For the text-containing cell, return its midpoint in (X, Y) coordinate format. 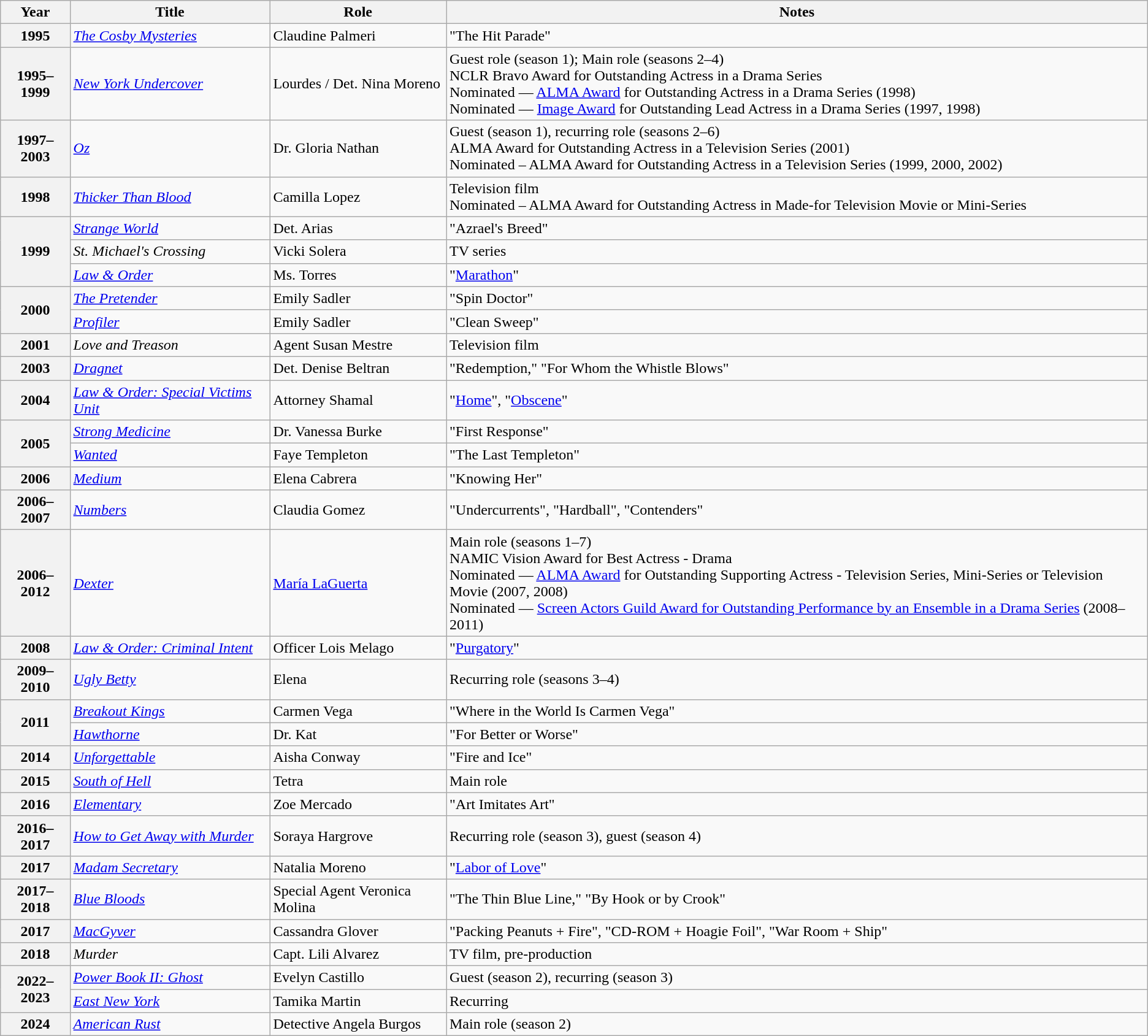
Oz (170, 148)
1995–1999 (36, 83)
Television film (797, 345)
2011 (36, 723)
American Rust (170, 1024)
Evelyn Castillo (358, 978)
2015 (36, 781)
Title (170, 12)
2005 (36, 443)
Claudia Gomez (358, 510)
St. Michael's Crossing (170, 251)
Elena Cabrera (358, 478)
Recurring role (seasons 3–4) (797, 680)
"Redemption," "For Whom the Whistle Blows" (797, 368)
Cassandra Glover (358, 930)
"The Hit Parade" (797, 36)
Year (36, 12)
Tamika Martin (358, 1001)
"First Response" (797, 432)
Hawthorne (170, 734)
Law & Order: Special Victims Unit (170, 400)
How to Get Away with Murder (170, 835)
"Azrael's Breed" (797, 228)
2009–2010 (36, 680)
Notes (797, 12)
Main role (season 2) (797, 1024)
Dragnet (170, 368)
"Packing Peanuts + Fire", "CD-ROM + Hoagie Foil", "War Room + Ship" (797, 930)
Murder (170, 954)
Strong Medicine (170, 432)
Faye Templeton (358, 455)
"For Better or Worse" (797, 734)
Zoe Mercado (358, 804)
Strange World (170, 228)
Det. Denise Beltran (358, 368)
Recurring role (season 3), guest (season 4) (797, 835)
2016 (36, 804)
"Where in the World Is Carmen Vega" (797, 711)
Role (358, 12)
Unforgettable (170, 758)
"Purgatory" (797, 648)
Elena (358, 680)
Dr. Kat (358, 734)
"The Thin Blue Line," "By Hook or by Crook" (797, 899)
2017–2018 (36, 899)
Det. Arias (358, 228)
2001 (36, 345)
Thicker Than Blood (170, 196)
2004 (36, 400)
Capt. Lili Alvarez (358, 954)
"Art Imitates Art" (797, 804)
Natalia Moreno (358, 867)
Soraya Hargrove (358, 835)
Carmen Vega (358, 711)
Dr. Vanessa Burke (358, 432)
"Spin Doctor" (797, 298)
1999 (36, 251)
Medium (170, 478)
"Marathon" (797, 275)
Law & Order: Criminal Intent (170, 648)
2003 (36, 368)
2018 (36, 954)
"Labor of Love" (797, 867)
Dr. Gloria Nathan (358, 148)
Guest (season 2), recurring (season 3) (797, 978)
2016–2017 (36, 835)
Special Agent Veronica Molina (358, 899)
Breakout Kings (170, 711)
1995 (36, 36)
Wanted (170, 455)
TV film, pre-production (797, 954)
TV series (797, 251)
Power Book II: Ghost (170, 978)
The Pretender (170, 298)
"Undercurrents", "Hardball", "Contenders" (797, 510)
East New York (170, 1001)
Aisha Conway (358, 758)
Tetra (358, 781)
"Clean Sweep" (797, 321)
The Cosby Mysteries (170, 36)
María LaGuerta (358, 583)
Officer Lois Melago (358, 648)
"Knowing Her" (797, 478)
2024 (36, 1024)
Recurring (797, 1001)
South of Hell (170, 781)
Ugly Betty (170, 680)
Ms. Torres (358, 275)
2022–2023 (36, 989)
New York Undercover (170, 83)
Camilla Lopez (358, 196)
Lourdes / Det. Nina Moreno (358, 83)
2006–2007 (36, 510)
Blue Bloods (170, 899)
"The Last Templeton" (797, 455)
2006–2012 (36, 583)
"Fire and Ice" (797, 758)
Love and Treason (170, 345)
Detective Angela Burgos (358, 1024)
Law & Order (170, 275)
1997–2003 (36, 148)
Vicki Solera (358, 251)
Numbers (170, 510)
2014 (36, 758)
Television filmNominated – ALMA Award for Outstanding Actress in Made-for Television Movie or Mini-Series (797, 196)
Main role (797, 781)
Madam Secretary (170, 867)
Attorney Shamal (358, 400)
"Home", "Obscene" (797, 400)
Elementary (170, 804)
2008 (36, 648)
Profiler (170, 321)
2000 (36, 310)
Dexter (170, 583)
Agent Susan Mestre (358, 345)
Claudine Palmeri (358, 36)
MacGyver (170, 930)
1998 (36, 196)
2006 (36, 478)
